Identify which cell holds the provided text, then report its (X, Y) central coordinate. 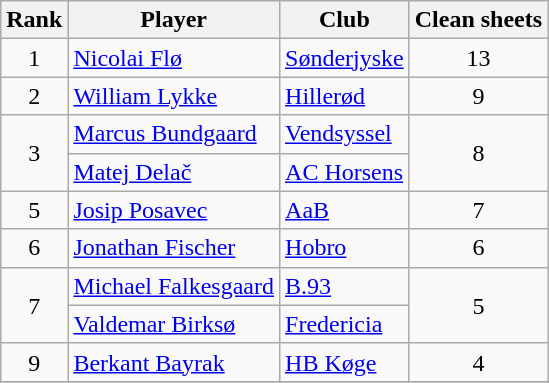
HB Køge (345, 362)
8 (478, 153)
Rank (34, 20)
Sønderjyske (345, 58)
William Lykke (174, 96)
2 (34, 96)
3 (34, 153)
B.93 (345, 286)
Hillerød (345, 96)
Berkant Bayrak (174, 362)
Marcus Bundgaard (174, 134)
Matej Delač (174, 172)
Vendsyssel (345, 134)
Club (345, 20)
Josip Posavec (174, 210)
Fredericia (345, 324)
13 (478, 58)
Hobro (345, 248)
Michael Falkesgaard (174, 286)
4 (478, 362)
Clean sheets (478, 20)
Jonathan Fischer (174, 248)
1 (34, 58)
Player (174, 20)
AaB (345, 210)
AC Horsens (345, 172)
Nicolai Flø (174, 58)
Valdemar Birksø (174, 324)
